Output the (X, Y) coordinate of the center of the cell containing the given text.  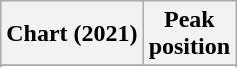
Chart (2021) (72, 34)
Peakposition (189, 34)
